Scan for the cell matching the given text and deliver its [X, Y] coordinate at center. 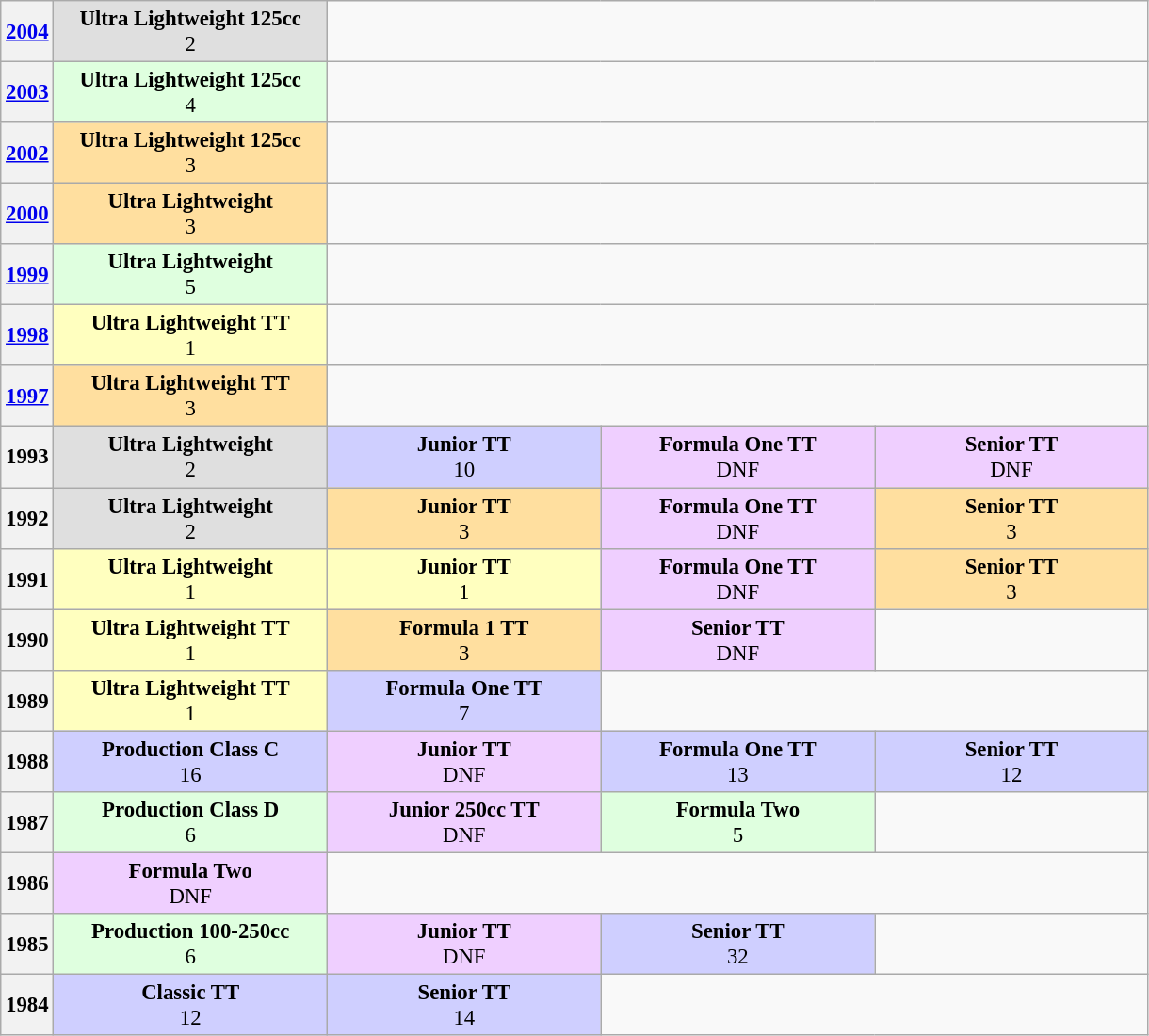
Formula Two5 [738, 823]
Ultra Lightweight3 [190, 215]
2003 [27, 92]
Ultra Lightweight 125cc4 [190, 92]
1988 [27, 761]
Classic TT12 [190, 1004]
Junior TT10 [463, 458]
Production Class C16 [190, 761]
1984 [27, 1004]
Junior 250cc TTDNF [463, 823]
Ultra Lightweight TT3 [190, 396]
1989 [27, 701]
1986 [27, 883]
Ultra Lightweight 125cc3 [190, 153]
1998 [27, 335]
1999 [27, 275]
1991 [27, 578]
1990 [27, 640]
1992 [27, 518]
Ultra Lightweight1 [190, 578]
Junior TT3 [463, 518]
1997 [27, 396]
Senior TT14 [463, 1004]
2000 [27, 215]
1987 [27, 823]
Formula TwoDNF [190, 883]
Production Class D6 [190, 823]
Senior TT12 [1011, 761]
Junior TT1 [463, 578]
1993 [27, 458]
Ultra Lightweight5 [190, 275]
Production 100-250cc6 [190, 944]
Formula 1 TT3 [463, 640]
2002 [27, 153]
Ultra Lightweight 125cc2 [190, 32]
1985 [27, 944]
Formula One TT13 [738, 761]
2004 [27, 32]
Formula One TT7 [463, 701]
Senior TT32 [738, 944]
